Detect which cell encompasses the target text, then output its [x, y] center coordinate. 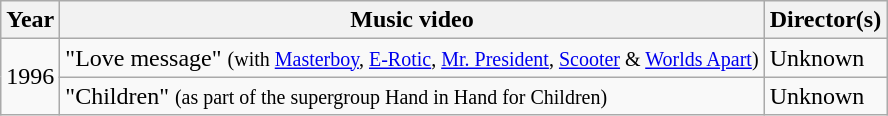
"Love message" (with Masterboy, E-Rotic, Mr. President, Scooter & Worlds Apart) [412, 58]
"Children" (as part of the supergroup Hand in Hand for Children) [412, 96]
Director(s) [826, 20]
Music video [412, 20]
1996 [30, 77]
Year [30, 20]
